Detect which cell encompasses the target text, then output its (X, Y) center coordinate. 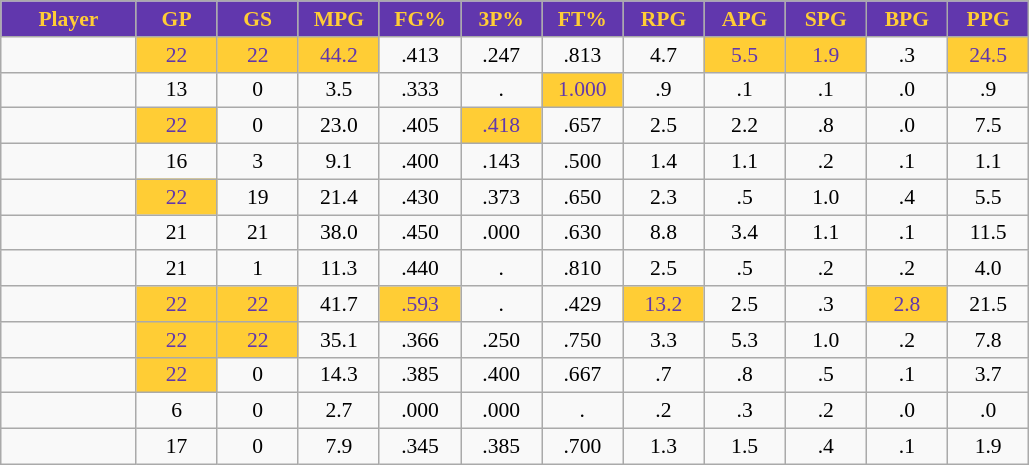
.345 (420, 447)
2.8 (906, 304)
44.2 (338, 55)
21.5 (988, 304)
7.9 (338, 447)
1.000 (582, 90)
.700 (582, 447)
Player (68, 19)
17 (176, 447)
24.5 (988, 55)
11.5 (988, 233)
21.4 (338, 197)
2.2 (744, 126)
APG (744, 19)
1.3 (664, 447)
2.7 (338, 411)
7.8 (988, 340)
.429 (582, 304)
PPG (988, 19)
.418 (502, 126)
FT% (582, 19)
3.5 (338, 90)
GS (258, 19)
4.7 (664, 55)
.440 (420, 269)
14.3 (338, 375)
2.3 (664, 197)
9.1 (338, 162)
.667 (582, 375)
38.0 (338, 233)
GP (176, 19)
.373 (502, 197)
.143 (502, 162)
.657 (582, 126)
5.3 (744, 340)
.250 (502, 340)
.813 (582, 55)
.413 (420, 55)
3.7 (988, 375)
11.3 (338, 269)
1.4 (664, 162)
.650 (582, 197)
.500 (582, 162)
1 (258, 269)
FG% (420, 19)
3.4 (744, 233)
1.5 (744, 447)
.630 (582, 233)
6 (176, 411)
23.0 (338, 126)
.366 (420, 340)
.593 (420, 304)
MPG (338, 19)
3.3 (664, 340)
3P% (502, 19)
.247 (502, 55)
4.0 (988, 269)
.750 (582, 340)
RPG (664, 19)
41.7 (338, 304)
.405 (420, 126)
BPG (906, 19)
35.1 (338, 340)
.333 (420, 90)
3 (258, 162)
.430 (420, 197)
8.8 (664, 233)
.7 (664, 375)
.450 (420, 233)
.810 (582, 269)
19 (258, 197)
13 (176, 90)
13.2 (664, 304)
16 (176, 162)
7.5 (988, 126)
SPG (826, 19)
